Provide the [X, Y] coordinate of the cell's center where the given text is located.  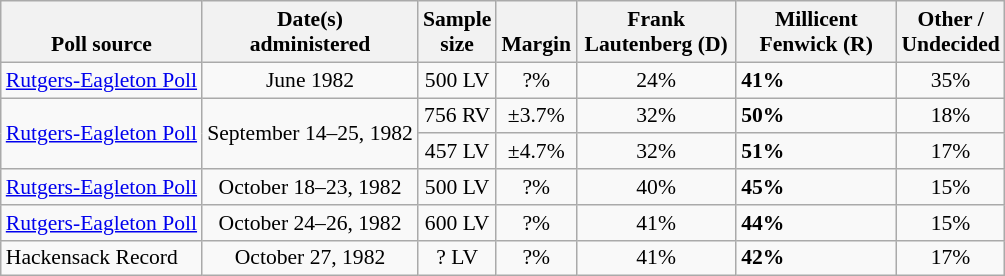
600 LV [457, 223]
40% [656, 187]
Poll source [102, 32]
51% [816, 152]
Hackensack Record [102, 258]
October 24–26, 1982 [310, 223]
45% [816, 187]
Margin [536, 32]
Other /Undecided [950, 32]
18% [950, 116]
50% [816, 116]
42% [816, 258]
October 27, 1982 [310, 258]
? LV [457, 258]
±3.7% [536, 116]
October 18–23, 1982 [310, 187]
FrankLautenberg (D) [656, 32]
Samplesize [457, 32]
June 1982 [310, 80]
MillicentFenwick (R) [816, 32]
44% [816, 223]
Date(s)administered [310, 32]
756 RV [457, 116]
457 LV [457, 152]
35% [950, 80]
±4.7% [536, 152]
24% [656, 80]
September 14–25, 1982 [310, 134]
